Return the [x, y] coordinate for the center point of the cell that contains the specified text.  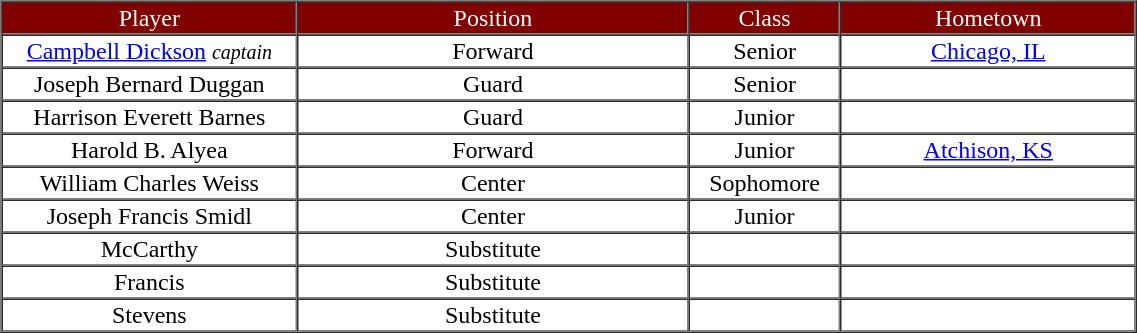
Harrison Everett Barnes [150, 116]
Campbell Dickson captain [150, 50]
Position [493, 18]
Francis [150, 282]
Class [765, 18]
Player [150, 18]
Joseph Bernard Duggan [150, 84]
Joseph Francis Smidl [150, 216]
Atchison, KS [988, 150]
McCarthy [150, 248]
Chicago, IL [988, 50]
Sophomore [765, 182]
Harold B. Alyea [150, 150]
William Charles Weiss [150, 182]
Hometown [988, 18]
Stevens [150, 314]
